Pinpoint the cell where the given text exists, returning its (X, Y) midpoint coordinate. 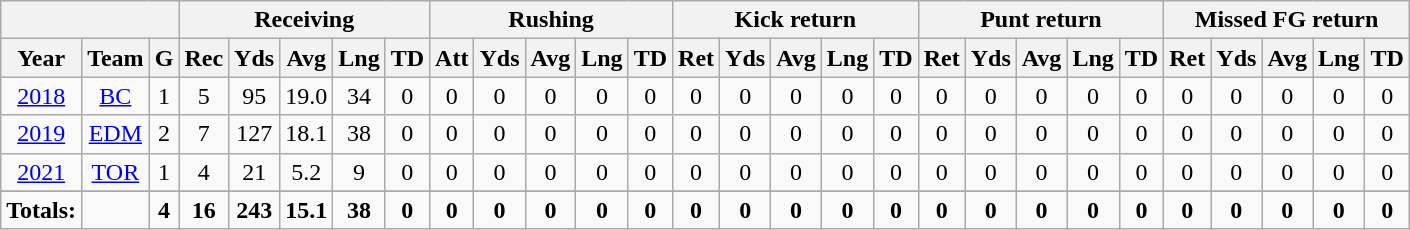
5 (204, 96)
5.2 (306, 172)
243 (254, 210)
Year (42, 58)
34 (359, 96)
TOR (116, 172)
2018 (42, 96)
18.1 (306, 134)
16 (204, 210)
15.1 (306, 210)
21 (254, 172)
Totals: (42, 210)
127 (254, 134)
19.0 (306, 96)
7 (204, 134)
Missed FG return (1287, 20)
Team (116, 58)
EDM (116, 134)
Punt return (1041, 20)
Kick return (796, 20)
2021 (42, 172)
Rec (204, 58)
BC (116, 96)
Rushing (552, 20)
9 (359, 172)
Receiving (304, 20)
G (164, 58)
95 (254, 96)
Att (452, 58)
2019 (42, 134)
2 (164, 134)
